Identify which cell holds the provided text, then report its [x, y] central coordinate. 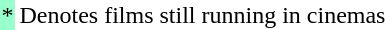
* [8, 15]
